Locate the cell with the specified text and output its [x, y] center coordinate. 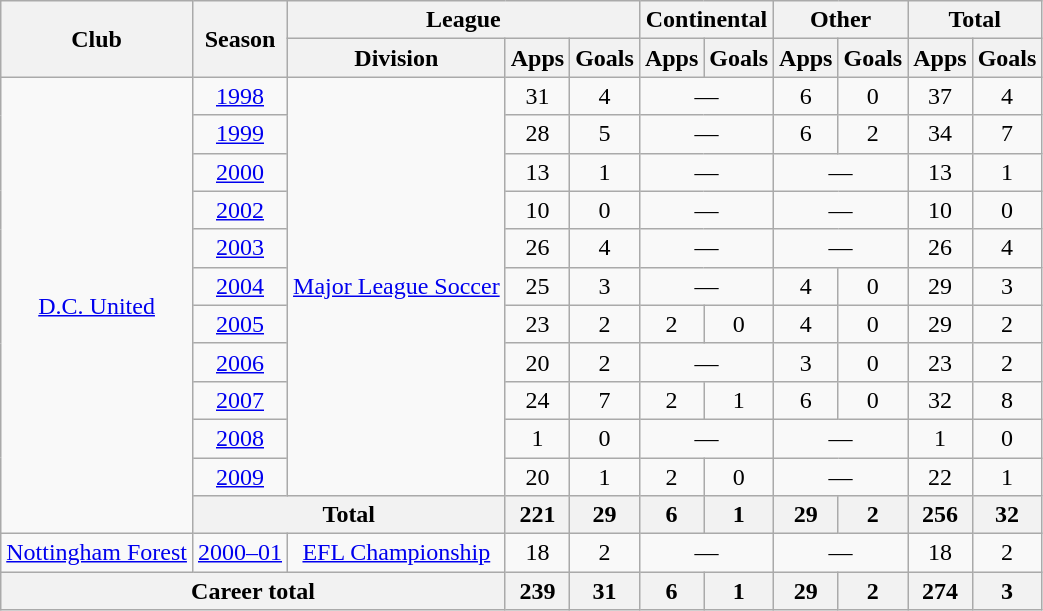
Nottingham Forest [97, 553]
256 [940, 515]
Division [397, 58]
37 [940, 96]
2006 [240, 362]
24 [537, 400]
2002 [240, 210]
8 [1007, 400]
Major League Soccer [397, 286]
2008 [240, 438]
2004 [240, 286]
239 [537, 591]
34 [940, 134]
22 [940, 477]
EFL Championship [397, 553]
Other [841, 20]
2005 [240, 324]
1998 [240, 96]
Career total [253, 591]
Season [240, 39]
League [464, 20]
2003 [240, 248]
2000–01 [240, 553]
25 [537, 286]
274 [940, 591]
5 [605, 134]
D.C. United [97, 306]
28 [537, 134]
1999 [240, 134]
Continental [706, 20]
2000 [240, 172]
221 [537, 515]
2009 [240, 477]
2007 [240, 400]
Club [97, 39]
